For the text-containing cell, return its midpoint in [X, Y] coordinate format. 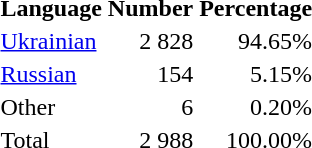
6 [150, 107]
2 828 [150, 41]
154 [150, 74]
